Scan for the cell matching the given text and deliver its (X, Y) coordinate at center. 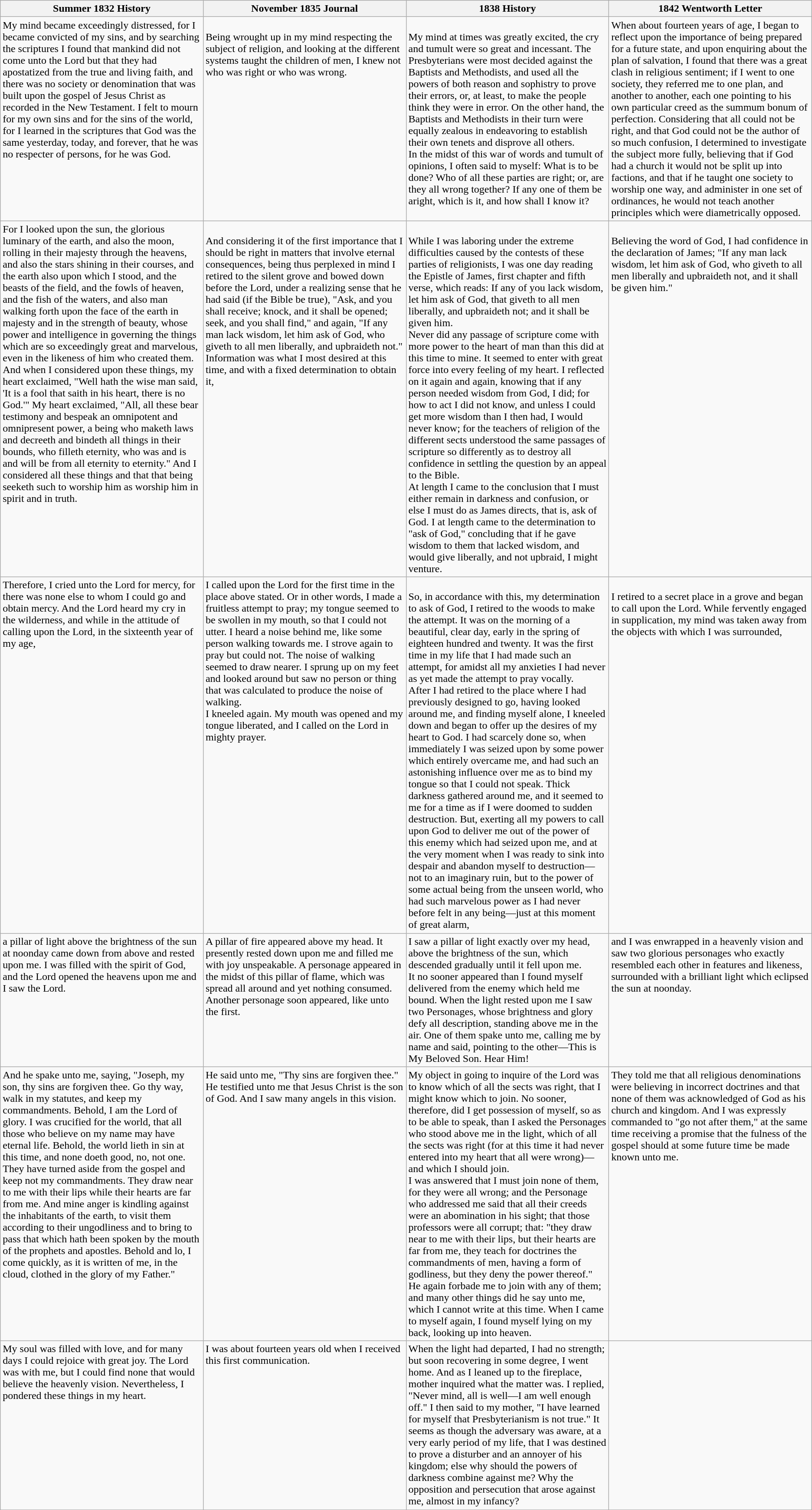
Summer 1832 History (102, 9)
1838 History (507, 9)
November 1835 Journal (304, 9)
I was about fourteen years old when I received this first communication. (304, 1425)
He said unto me, "Thy sins are forgiven thee." He testified unto me that Jesus Christ is the son of God. And I saw many angels in this vision. (304, 1204)
1842 Wentworth Letter (710, 9)
